Find where the given text appears and provide that cell's center as [X, Y] coordinate. 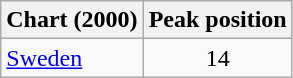
Peak position [218, 20]
Chart (2000) [72, 20]
Sweden [72, 58]
14 [218, 58]
